Find where the given text appears and provide that cell's center as [X, Y] coordinate. 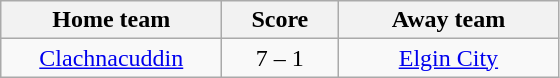
Score [280, 20]
7 – 1 [280, 58]
Away team [448, 20]
Home team [112, 20]
Elgin City [448, 58]
Clachnacuddin [112, 58]
